Find where the given text appears and provide that cell's center as [x, y] coordinate. 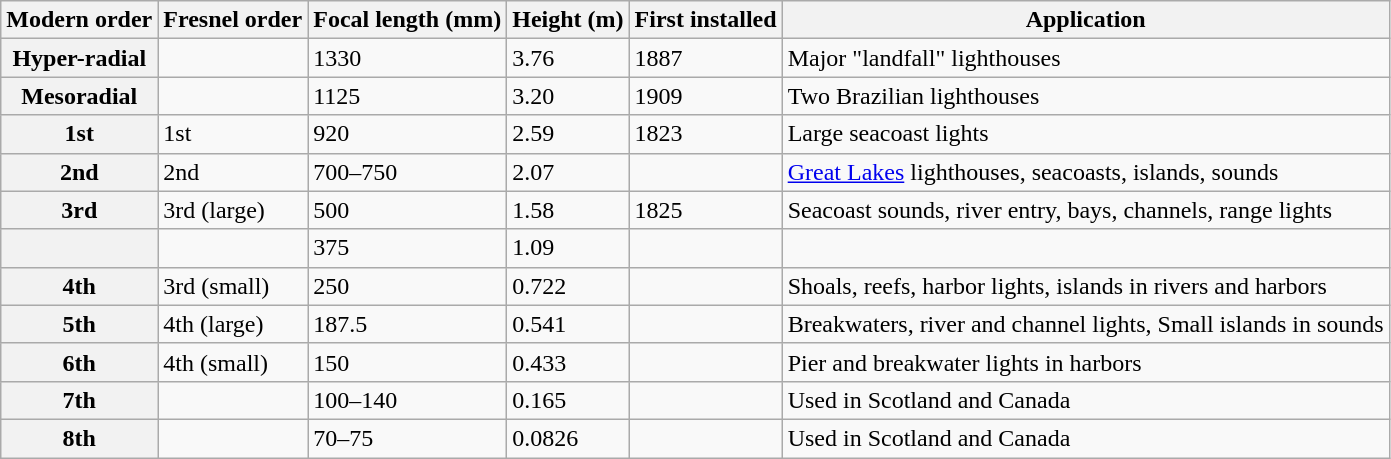
Breakwaters, river and channel lights, Small islands in sounds [1086, 324]
1887 [706, 58]
0.433 [568, 362]
0.165 [568, 400]
4th [80, 286]
1.58 [568, 210]
Seacoast sounds, river entry, bays, channels, range lights [1086, 210]
7th [80, 400]
Great Lakes lighthouses, seacoasts, islands, sounds [1086, 172]
3rd [80, 210]
0.0826 [568, 438]
Large seacoast lights [1086, 134]
First installed [706, 20]
4th (small) [233, 362]
4th (large) [233, 324]
3.76 [568, 58]
150 [408, 362]
Fresnel order [233, 20]
6th [80, 362]
Major "landfall" lighthouses [1086, 58]
2.07 [568, 172]
Shoals, reefs, harbor lights, islands in rivers and harbors [1086, 286]
0.541 [568, 324]
2.59 [568, 134]
Mesoradial [80, 96]
3.20 [568, 96]
70–75 [408, 438]
0.722 [568, 286]
1823 [706, 134]
Hyper-radial [80, 58]
8th [80, 438]
1825 [706, 210]
Focal length (mm) [408, 20]
100–140 [408, 400]
1909 [706, 96]
187.5 [408, 324]
1330 [408, 58]
250 [408, 286]
5th [80, 324]
3rd (large) [233, 210]
3rd (small) [233, 286]
375 [408, 248]
500 [408, 210]
1125 [408, 96]
Application [1086, 20]
920 [408, 134]
700–750 [408, 172]
Two Brazilian lighthouses [1086, 96]
Modern order [80, 20]
Height (m) [568, 20]
1.09 [568, 248]
Pier and breakwater lights in harbors [1086, 362]
